Return the [x, y] coordinate for the center point of the cell that contains the specified text.  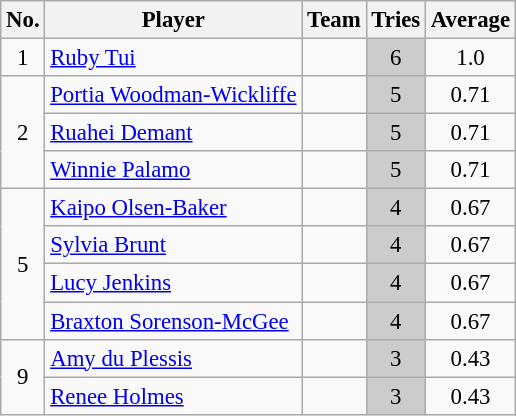
Team [334, 20]
Ruahei Demant [174, 133]
1.0 [471, 58]
Sylvia Brunt [174, 245]
Winnie Palamo [174, 170]
Braxton Sorenson-McGee [174, 321]
9 [23, 376]
Amy du Plessis [174, 358]
Ruby Tui [174, 58]
6 [396, 58]
Average [471, 20]
1 [23, 58]
Renee Holmes [174, 396]
Kaipo Olsen-Baker [174, 208]
2 [23, 132]
No. [23, 20]
Player [174, 20]
Tries [396, 20]
Portia Woodman-Wickliffe [174, 95]
Lucy Jenkins [174, 283]
